Identify which cell holds the provided text, then report its [X, Y] central coordinate. 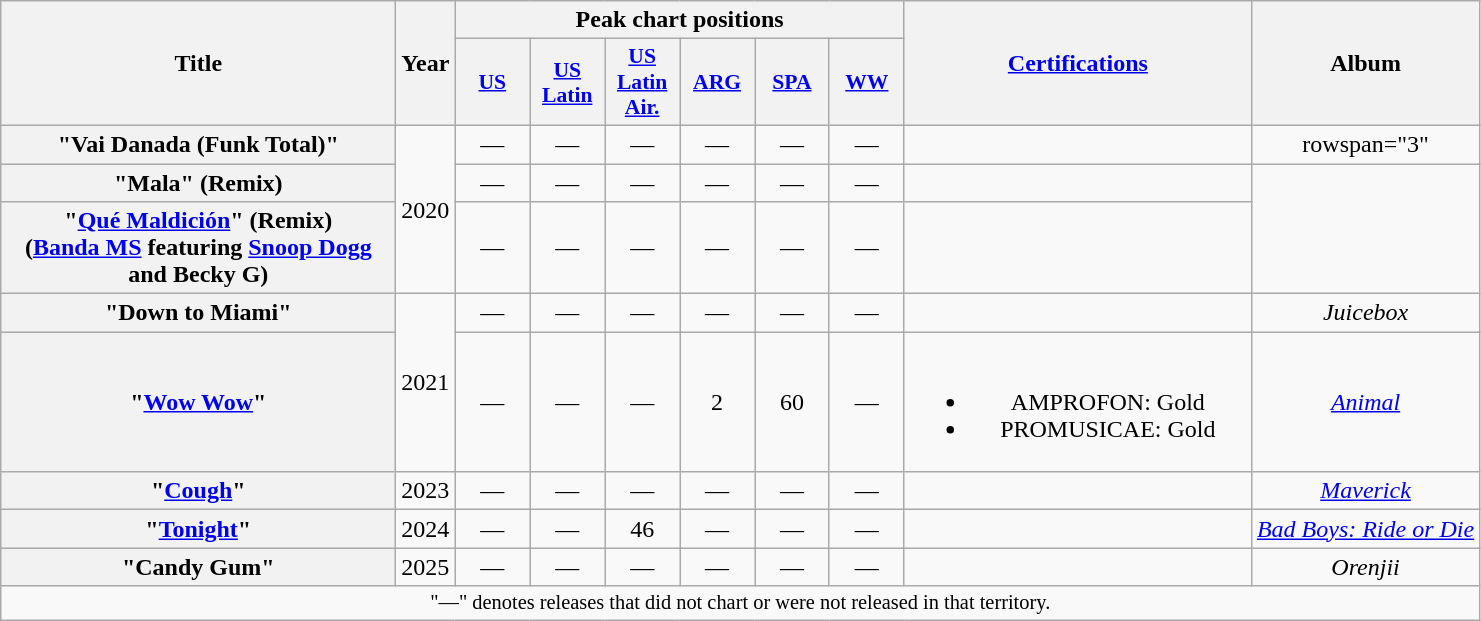
Animal [1365, 402]
46 [642, 529]
Maverick [1365, 491]
2020 [426, 209]
US [492, 82]
"Cough" [198, 491]
Album [1365, 64]
USLatin [568, 82]
"Down to Miami" [198, 313]
Title [198, 64]
"Mala" (Remix) [198, 183]
"Vai Danada (Funk Total)" [198, 144]
Certifications [1078, 64]
Orenjii [1365, 567]
2025 [426, 567]
"—" denotes releases that did not chart or were not released in that territory. [740, 603]
Bad Boys: Ride or Die [1365, 529]
WW [866, 82]
"Qué Maldición" (Remix)(Banda MS featuring Snoop Dogg and Becky G) [198, 248]
rowspan="3" [1365, 144]
2 [718, 402]
60 [792, 402]
"Candy Gum" [198, 567]
"Tonight" [198, 529]
Year [426, 64]
ARG [718, 82]
SPA [792, 82]
Juicebox [1365, 313]
Peak chart positions [680, 20]
"Wow Wow" [198, 402]
USLatinAir. [642, 82]
2024 [426, 529]
2021 [426, 383]
AMPROFON: GoldPROMUSICAE: Gold [1078, 402]
2023 [426, 491]
